From the cell containing the given text, extract its center point as [x, y] coordinate. 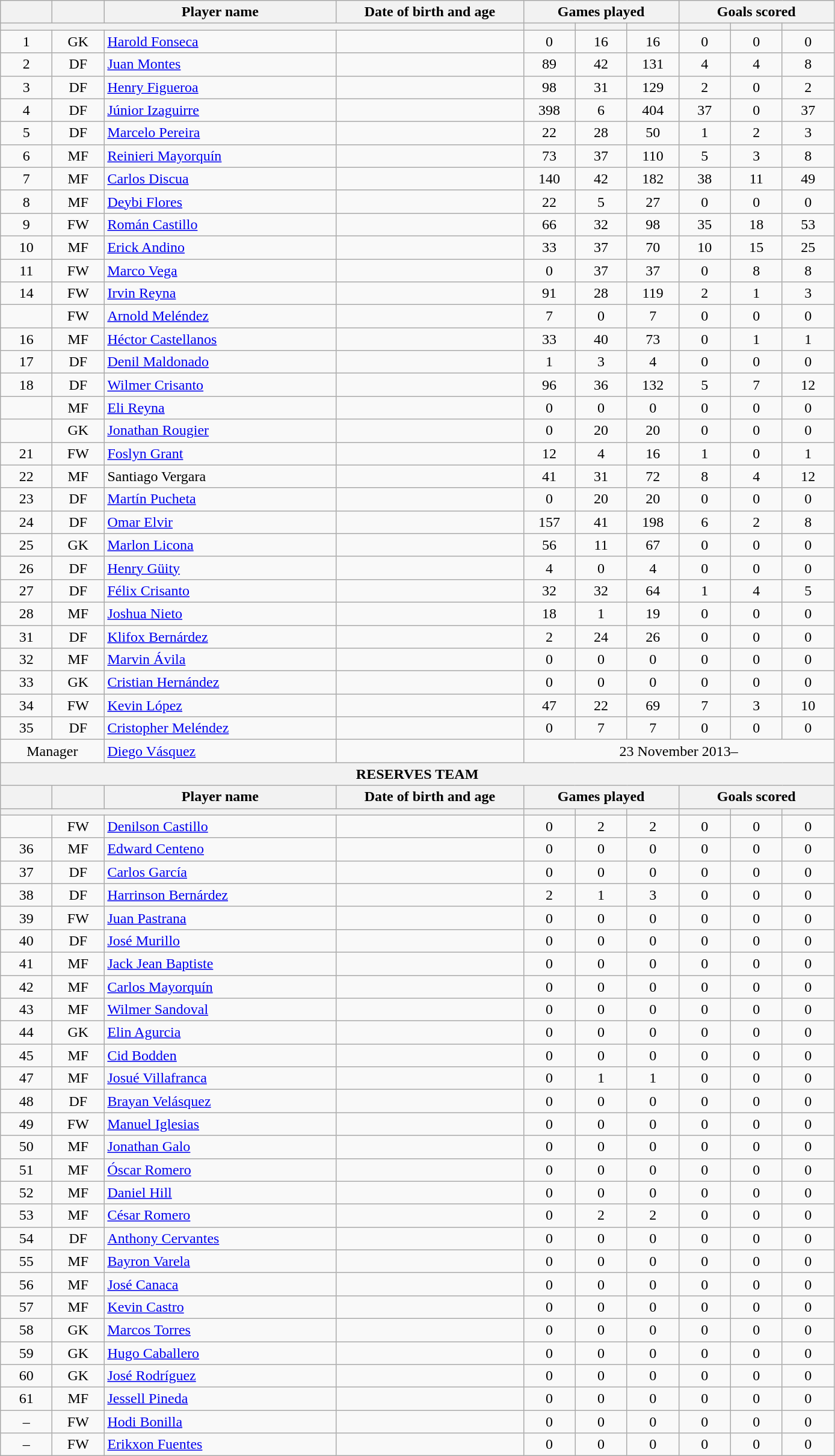
Marco Vega [220, 270]
Júnior Izaguirre [220, 110]
72 [653, 476]
58 [26, 1330]
398 [549, 110]
34 [26, 705]
Carlos Mayorquín [220, 987]
404 [653, 110]
César Romero [220, 1215]
45 [26, 1055]
Edward Centeno [220, 849]
48 [26, 1101]
9 [26, 224]
Deybi Flores [220, 201]
Hodi Bonilla [220, 1422]
132 [653, 385]
Wilmer Crisanto [220, 385]
91 [549, 293]
89 [549, 64]
131 [653, 64]
Jessell Pineda [220, 1399]
Marcelo Pereira [220, 133]
Juan Pastrana [220, 918]
Cristian Hernández [220, 683]
Anthony Cervantes [220, 1238]
17 [26, 362]
Jonathan Rougier [220, 431]
Erick Andino [220, 247]
182 [653, 179]
23 [26, 499]
Héctor Castellanos [220, 339]
Henry Figueroa [220, 87]
José Canaca [220, 1284]
Henry Güity [220, 568]
198 [653, 522]
157 [549, 522]
14 [26, 293]
Félix Crisanto [220, 591]
Josué Villafranca [220, 1078]
60 [26, 1376]
Wilmer Sandoval [220, 1010]
64 [653, 591]
21 [26, 453]
Marlon Licona [220, 545]
Marvin Ávila [220, 660]
Daniel Hill [220, 1193]
Martín Pucheta [220, 499]
Román Castillo [220, 224]
Bayron Varela [220, 1261]
140 [549, 179]
Kevin Castro [220, 1307]
Joshua Nieto [220, 613]
96 [549, 385]
RESERVES TEAM [417, 774]
Manager [52, 751]
Harold Fonseca [220, 41]
119 [653, 293]
Erikxon Fuentes [220, 1445]
Elin Agurcia [220, 1033]
23 November 2013– [679, 751]
43 [26, 1010]
Brayan Velásquez [220, 1101]
Santiago Vergara [220, 476]
15 [756, 247]
66 [549, 224]
Cid Bodden [220, 1055]
39 [26, 918]
Eli Reyna [220, 408]
Foslyn Grant [220, 453]
Irvin Reyna [220, 293]
69 [653, 705]
José Murillo [220, 941]
67 [653, 545]
Juan Montes [220, 64]
52 [26, 1193]
59 [26, 1353]
51 [26, 1170]
José Rodríguez [220, 1376]
Manuel Iglesias [220, 1124]
Jonathan Galo [220, 1147]
55 [26, 1261]
Cristopher Meléndez [220, 728]
Reinieri Mayorquín [220, 156]
44 [26, 1033]
Arnold Meléndez [220, 316]
Óscar Romero [220, 1170]
61 [26, 1399]
110 [653, 156]
57 [26, 1307]
Jack Jean Baptiste [220, 963]
Denil Maldonado [220, 362]
19 [653, 613]
Kevin López [220, 705]
Hugo Caballero [220, 1353]
Harrinson Bernárdez [220, 895]
Carlos García [220, 872]
Diego Vásquez [220, 751]
70 [653, 247]
129 [653, 87]
Marcos Torres [220, 1330]
Denilson Castillo [220, 826]
Omar Elvir [220, 522]
54 [26, 1238]
Carlos Discua [220, 179]
Klifox Bernárdez [220, 637]
